Find where the given text appears and provide that cell's center as (x, y) coordinate. 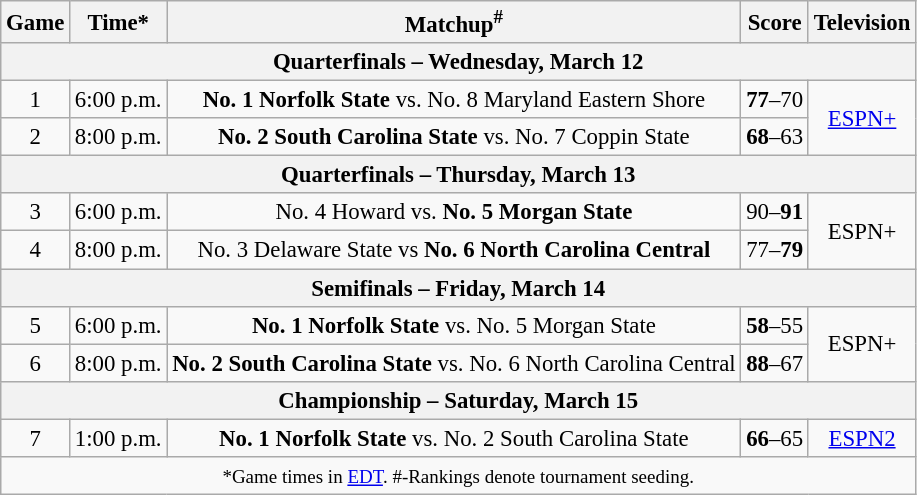
88–67 (775, 363)
Quarterfinals – Thursday, March 13 (458, 175)
1 (36, 100)
No. 2 South Carolina State vs. No. 7 Coppin State (454, 137)
Matchup# (454, 22)
66–65 (775, 438)
Semifinals – Friday, March 14 (458, 288)
*Game times in EDT. #-Rankings denote tournament seeding. (458, 476)
No. 2 South Carolina State vs. No. 6 North Carolina Central (454, 363)
6 (36, 363)
Television (862, 22)
No. 3 Delaware State vs No. 6 North Carolina Central (454, 250)
Time* (118, 22)
5 (36, 325)
77–79 (775, 250)
No. 1 Norfolk State vs. No. 2 South Carolina State (454, 438)
Quarterfinals – Wednesday, March 12 (458, 62)
58–55 (775, 325)
No. 1 Norfolk State vs. No. 5 Morgan State (454, 325)
7 (36, 438)
ESPN2 (862, 438)
90–91 (775, 213)
Championship – Saturday, March 15 (458, 400)
3 (36, 213)
Game (36, 22)
No. 4 Howard vs. No. 5 Morgan State (454, 213)
Score (775, 22)
77–70 (775, 100)
68–63 (775, 137)
1:00 p.m. (118, 438)
4 (36, 250)
2 (36, 137)
No. 1 Norfolk State vs. No. 8 Maryland Eastern Shore (454, 100)
